Scan for the cell matching the given text and deliver its [X, Y] coordinate at center. 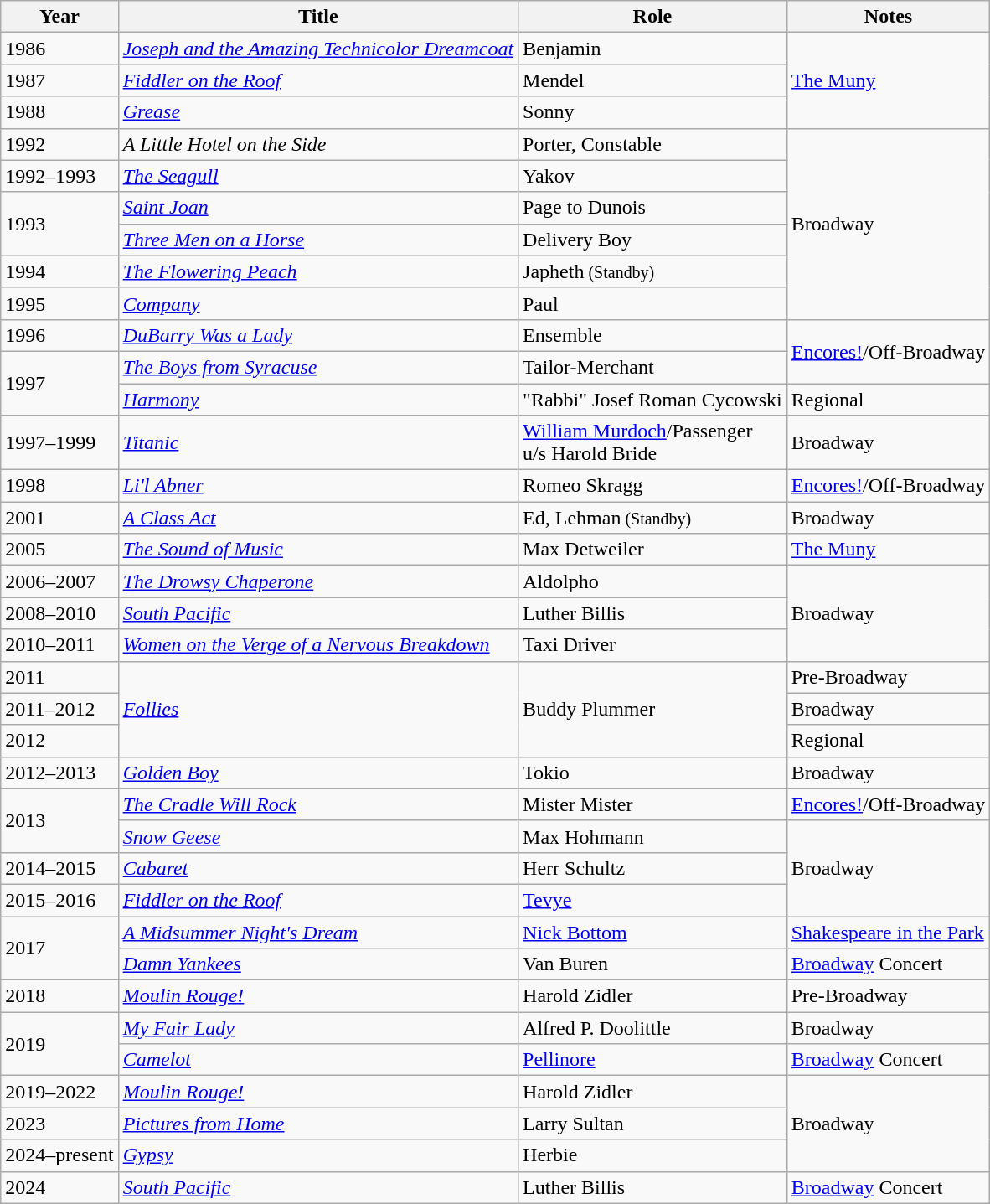
Snow Geese [318, 836]
Damn Yankees [318, 964]
2013 [59, 820]
Ed, Lehman (Standby) [653, 518]
Mister Mister [653, 804]
2001 [59, 518]
1998 [59, 486]
1994 [59, 271]
Year [59, 17]
2010–2011 [59, 645]
A Little Hotel on the Side [318, 144]
Van Buren [653, 964]
Tevye [653, 900]
Larry Sultan [653, 1124]
Buddy Plummer [653, 709]
Yakov [653, 176]
The Cradle Will Rock [318, 804]
2017 [59, 948]
1997 [59, 383]
Golden Boy [318, 773]
2024–present [59, 1155]
Japheth (Standby) [653, 271]
"Rabbi" Josef Roman Cycowski [653, 400]
2019 [59, 1044]
The Boys from Syracuse [318, 367]
Shakespeare in the Park [888, 933]
Aldolpho [653, 581]
2023 [59, 1124]
The Drowsy Chaperone [318, 581]
Harmony [318, 400]
William Murdoch/Passengeru/s Harold Bride [653, 442]
My Fair Lady [318, 1028]
Porter, Constable [653, 144]
1995 [59, 303]
Delivery Boy [653, 240]
Sonny [653, 112]
Herbie [653, 1155]
1987 [59, 80]
Mendel [653, 80]
Titanic [318, 442]
Title [318, 17]
2018 [59, 996]
Tailor-Merchant [653, 367]
1993 [59, 224]
Page to Dunois [653, 208]
2005 [59, 550]
2014–2015 [59, 868]
2008–2010 [59, 613]
The Seagull [318, 176]
Ensemble [653, 335]
Tokio [653, 773]
A Midsummer Night's Dream [318, 933]
Romeo Skragg [653, 486]
1996 [59, 335]
1992–1993 [59, 176]
1997–1999 [59, 442]
Three Men on a Horse [318, 240]
Notes [888, 17]
Pellinore [653, 1060]
The Sound of Music [318, 550]
Nick Bottom [653, 933]
Role [653, 17]
Grease [318, 112]
Taxi Driver [653, 645]
Joseph and the Amazing Technicolor Dreamcoat [318, 49]
Gypsy [318, 1155]
2015–2016 [59, 900]
2012 [59, 741]
Max Detweiler [653, 550]
Follies [318, 709]
Max Hohmann [653, 836]
Herr Schultz [653, 868]
Li'l Abner [318, 486]
Company [318, 303]
A Class Act [318, 518]
1988 [59, 112]
DuBarry Was a Lady [318, 335]
2006–2007 [59, 581]
The Flowering Peach [318, 271]
Women on the Verge of a Nervous Breakdown [318, 645]
Benjamin [653, 49]
2012–2013 [59, 773]
Camelot [318, 1060]
Paul [653, 303]
2024 [59, 1187]
Pictures from Home [318, 1124]
2019–2022 [59, 1092]
2011 [59, 677]
1986 [59, 49]
1992 [59, 144]
2011–2012 [59, 709]
Cabaret [318, 868]
Saint Joan [318, 208]
Alfred P. Doolittle [653, 1028]
